Determine the [x, y] coordinate at the center of the cell enclosing the given text.  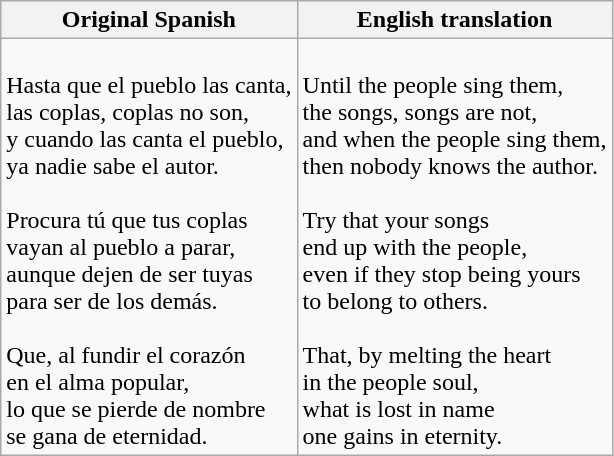
Original Spanish [149, 20]
English translation [454, 20]
